Determine the [X, Y] coordinate at the center of the cell enclosing the given text.  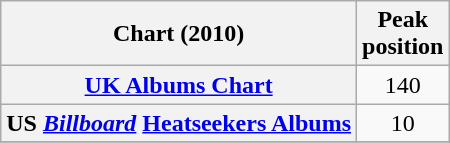
140 [403, 85]
Peakposition [403, 34]
UK Albums Chart [179, 85]
10 [403, 123]
US Billboard Heatseekers Albums [179, 123]
Chart (2010) [179, 34]
